Return (x, y) of the center of cell containing provided text 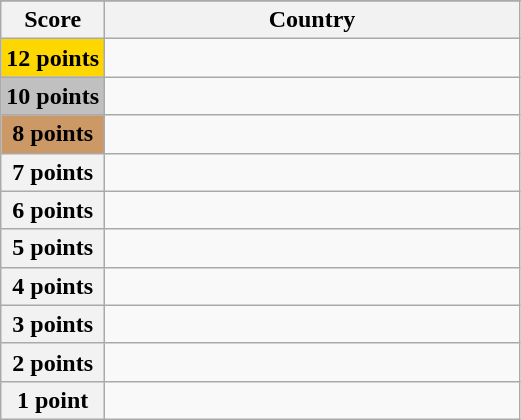
2 points (53, 362)
10 points (53, 96)
Score (53, 20)
5 points (53, 248)
7 points (53, 172)
3 points (53, 324)
6 points (53, 210)
12 points (53, 58)
1 point (53, 400)
8 points (53, 134)
4 points (53, 286)
Country (312, 20)
